Find where the given text appears and provide that cell's center as (X, Y) coordinate. 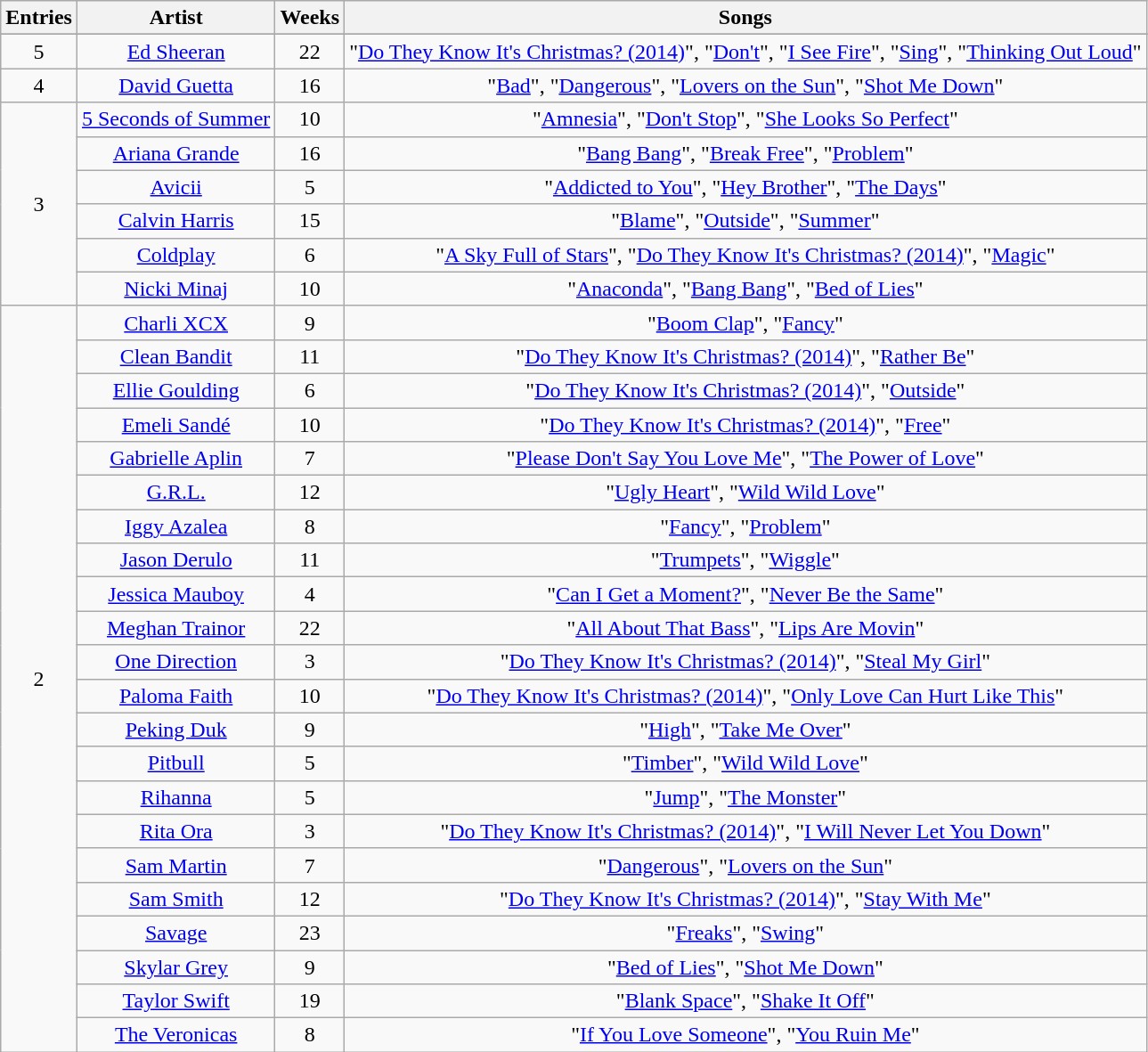
"High", "Take Me Over" (746, 730)
"A Sky Full of Stars", "Do They Know It's Christmas? (2014)", "Magic" (746, 255)
G.R.L. (175, 493)
Clean Bandit (175, 356)
"Ugly Heart", "Wild Wild Love" (746, 493)
"Do They Know It's Christmas? (2014)", "I Will Never Let You Down" (746, 831)
"Do They Know It's Christmas? (2014)", "Steal My Girl" (746, 662)
Taylor Swift (175, 1001)
"If You Love Someone", "You Ruin Me" (746, 1035)
Sam Martin (175, 865)
Savage (175, 933)
Skylar Grey (175, 966)
"Bed of Lies", "Shot Me Down" (746, 966)
Ed Sheeran (175, 52)
"Boom Clap", "Fancy" (746, 322)
The Veronicas (175, 1035)
Rita Ora (175, 831)
"Please Don't Say You Love Me", "The Power of Love" (746, 459)
Jessica Mauboy (175, 594)
Weeks (310, 18)
Paloma Faith (175, 696)
"All About That Bass", "Lips Are Movin" (746, 628)
Coldplay (175, 255)
Ellie Goulding (175, 390)
Entries (39, 18)
"Blame", "Outside", "Summer" (746, 221)
Charli XCX (175, 322)
2 (39, 679)
"Blank Space", "Shake It Off" (746, 1001)
Iggy Azalea (175, 526)
"Bang Bang", "Break Free", "Problem" (746, 153)
Peking Duk (175, 730)
"Fancy", "Problem" (746, 526)
Rihanna (175, 797)
"Timber", "Wild Wild Love" (746, 763)
Ariana Grande (175, 153)
Artist (175, 18)
23 (310, 933)
"Do They Know It's Christmas? (2014)", "Rather Be" (746, 356)
Jason Derulo (175, 560)
"Anaconda", "Bang Bang", "Bed of Lies" (746, 289)
Nicki Minaj (175, 289)
"Do They Know It's Christmas? (2014)", "Don't", "I See Fire", "Sing", "Thinking Out Loud" (746, 52)
"Dangerous", "Lovers on the Sun" (746, 865)
Meghan Trainor (175, 628)
Avicii (175, 187)
Gabrielle Aplin (175, 459)
"Jump", "The Monster" (746, 797)
Sam Smith (175, 899)
"Addicted to You", "Hey Brother", "The Days" (746, 187)
Emeli Sandé (175, 425)
15 (310, 221)
Calvin Harris (175, 221)
"Do They Know It's Christmas? (2014)", "Stay With Me" (746, 899)
"Can I Get a Moment?", "Never Be the Same" (746, 594)
"Trumpets", "Wiggle" (746, 560)
"Bad", "Dangerous", "Lovers on the Sun", "Shot Me Down" (746, 86)
"Do They Know It's Christmas? (2014)", "Free" (746, 425)
Pitbull (175, 763)
"Freaks", "Swing" (746, 933)
David Guetta (175, 86)
Songs (746, 18)
5 Seconds of Summer (175, 119)
"Do They Know It's Christmas? (2014)", "Only Love Can Hurt Like This" (746, 696)
19 (310, 1001)
"Amnesia", "Don't Stop", "She Looks So Perfect" (746, 119)
One Direction (175, 662)
"Do They Know It's Christmas? (2014)", "Outside" (746, 390)
